Output the (x, y) coordinate of the center of the cell containing the given text.  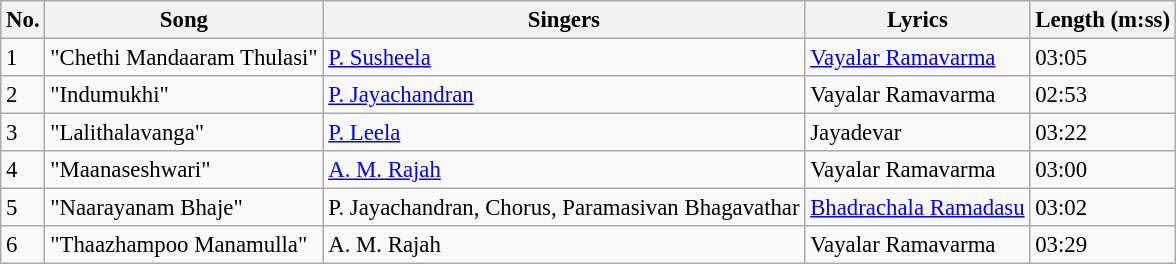
03:22 (1102, 133)
03:00 (1102, 170)
03:29 (1102, 245)
Bhadrachala Ramadasu (918, 208)
6 (23, 245)
Lyrics (918, 20)
4 (23, 170)
Singers (564, 20)
03:05 (1102, 58)
02:53 (1102, 95)
Length (m:ss) (1102, 20)
"Naarayanam Bhaje" (184, 208)
5 (23, 208)
Song (184, 20)
Jayadevar (918, 133)
03:02 (1102, 208)
No. (23, 20)
P. Susheela (564, 58)
P. Jayachandran (564, 95)
P. Jayachandran, Chorus, Paramasivan Bhagavathar (564, 208)
3 (23, 133)
"Chethi Mandaaram Thulasi" (184, 58)
"Indumukhi" (184, 95)
"Lalithalavanga" (184, 133)
2 (23, 95)
"Maanaseshwari" (184, 170)
P. Leela (564, 133)
1 (23, 58)
"Thaazhampoo Manamulla" (184, 245)
